Identify which cell holds the provided text, then report its [x, y] central coordinate. 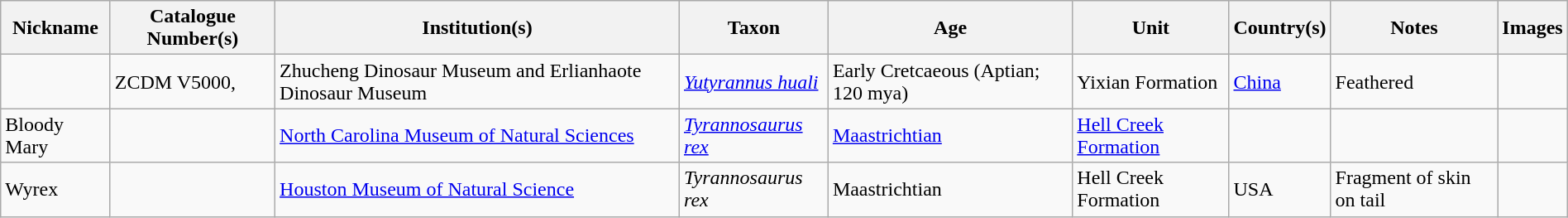
Houston Museum of Natural Science [478, 189]
Country(s) [1280, 28]
Early Cretcaeous (Aptian; 120 mya) [949, 81]
Yixian Formation [1151, 81]
Feathered [1414, 81]
Bloody Mary [55, 136]
Unit [1151, 28]
USA [1280, 189]
Images [1532, 28]
ZCDM V5000, [192, 81]
Institution(s) [478, 28]
Nickname [55, 28]
Notes [1414, 28]
Catalogue Number(s) [192, 28]
Age [949, 28]
China [1280, 81]
Yutyrannus huali [753, 81]
Fragment of skin on tail [1414, 189]
Zhucheng Dinosaur Museum and Erlianhaote Dinosaur Museum [478, 81]
Wyrex [55, 189]
Taxon [753, 28]
North Carolina Museum of Natural Sciences [478, 136]
